Scan for the cell matching the given text and deliver its (x, y) coordinate at center. 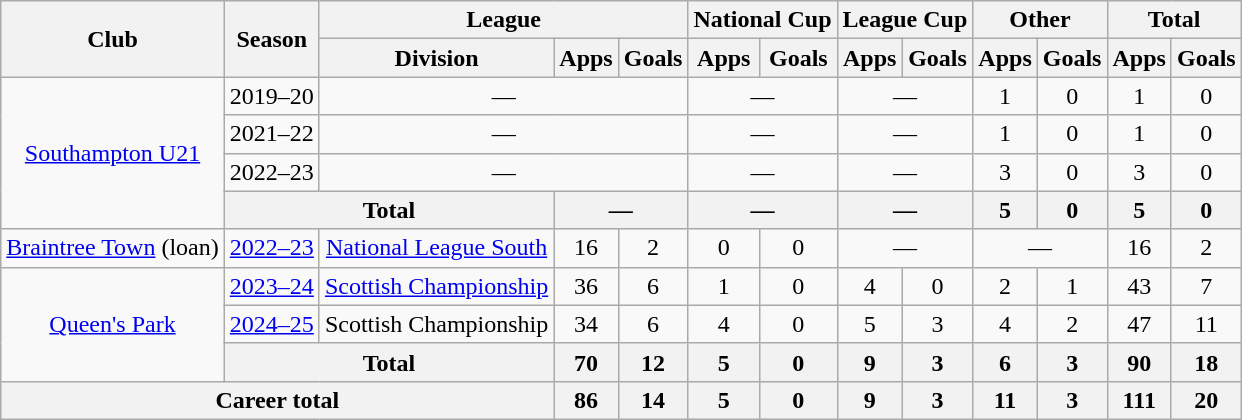
National Cup (762, 20)
47 (1139, 324)
86 (586, 400)
20 (1206, 400)
7 (1206, 286)
18 (1206, 362)
36 (586, 286)
2024–25 (272, 324)
2023–24 (272, 286)
League Cup (905, 20)
Southampton U21 (113, 153)
14 (653, 400)
Division (436, 58)
2021–22 (272, 134)
70 (586, 362)
Career total (278, 400)
National League South (436, 248)
34 (586, 324)
Braintree Town (loan) (113, 248)
League (504, 20)
111 (1139, 400)
Season (272, 39)
43 (1139, 286)
Club (113, 39)
Queen's Park (113, 324)
2019–20 (272, 96)
12 (653, 362)
90 (1139, 362)
Other (1040, 20)
